Output the (x, y) coordinate of the center of the cell containing the given text.  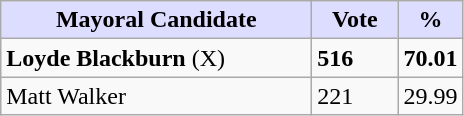
516 (355, 58)
Mayoral Candidate (156, 20)
70.01 (430, 58)
Vote (355, 20)
Loyde Blackburn (X) (156, 58)
29.99 (430, 96)
% (430, 20)
Matt Walker (156, 96)
221 (355, 96)
